Return (x, y) of the center of cell containing provided text 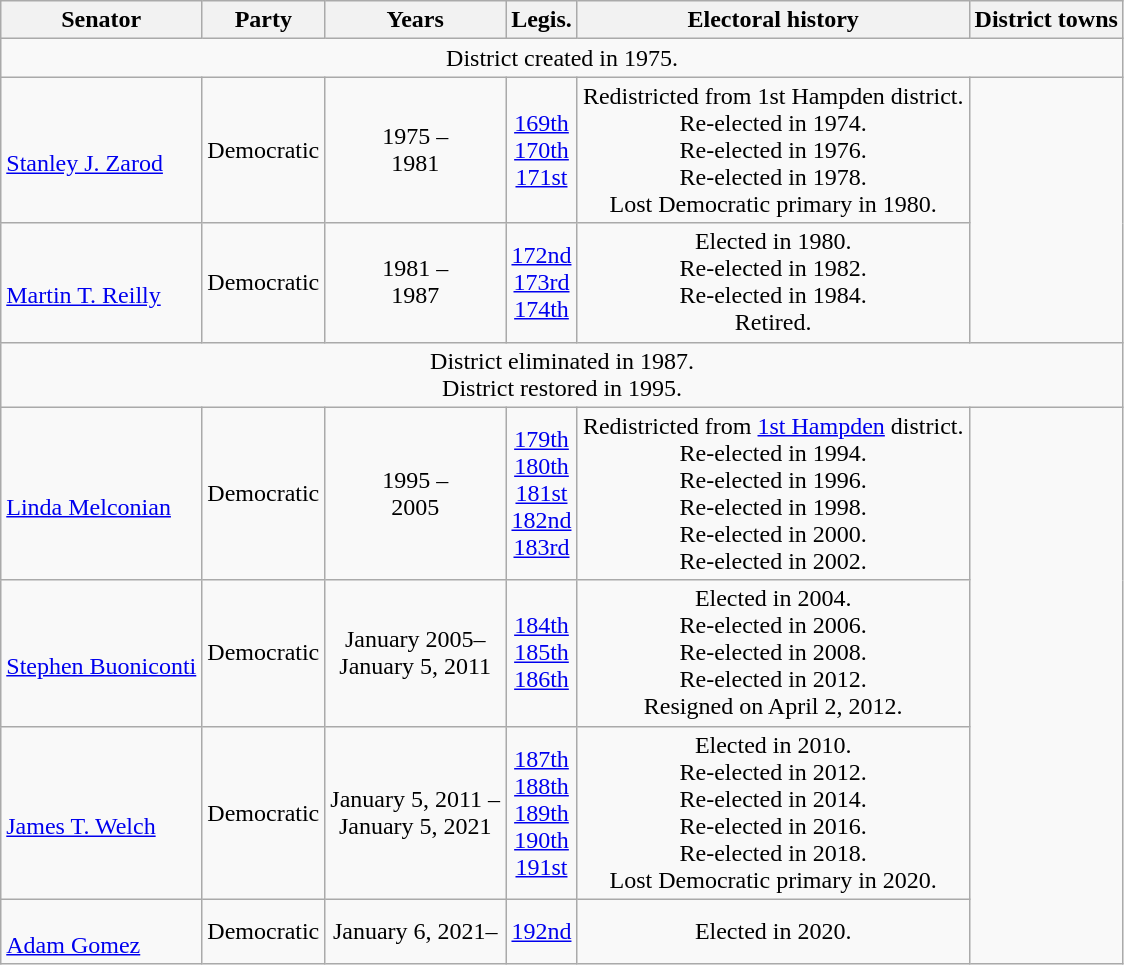
184th185th186th (542, 653)
January 5, 2011 –January 5, 2021 (416, 812)
Stanley J. Zarod (102, 150)
192nd (542, 932)
District towns (1046, 20)
Electoral history (773, 20)
Senator (102, 20)
Legis. (542, 20)
Martin T. Reilly (102, 282)
Elected in 1980.Re-elected in 1982.Re-elected in 1984.Retired. (773, 282)
169th170th171st (542, 150)
Redistricted from 1st Hampden district.Re-elected in 1974.Re-elected in 1976.Re-elected in 1978.Lost Democratic primary in 1980. (773, 150)
District eliminated in 1987.District restored in 1995. (562, 374)
Elected in 2020. (773, 932)
Elected in 2004.Re-elected in 2006.Re-elected in 2008.Re-elected in 2012.Resigned on April 2, 2012. (773, 653)
January 2005–January 5, 2011 (416, 653)
James T. Welch (102, 812)
District created in 1975. (562, 58)
Stephen Buoniconti (102, 653)
179th180th181st182nd183rd (542, 494)
1975 –1981 (416, 150)
172nd173rd174th (542, 282)
Adam Gomez (102, 932)
1995 –2005 (416, 494)
Linda Melconian (102, 494)
1981 –1987 (416, 282)
Party (264, 20)
Elected in 2010.Re-elected in 2012.Re-elected in 2014.Re-elected in 2016.Re-elected in 2018.Lost Democratic primary in 2020. (773, 812)
Redistricted from 1st Hampden district.Re-elected in 1994.Re-elected in 1996.Re-elected in 1998.Re-elected in 2000.Re-elected in 2002. (773, 494)
January 6, 2021– (416, 932)
187th188th189th190th191st (542, 812)
Years (416, 20)
